Capture the cell that displays the provided text and extract its (x, y) central coordinate. 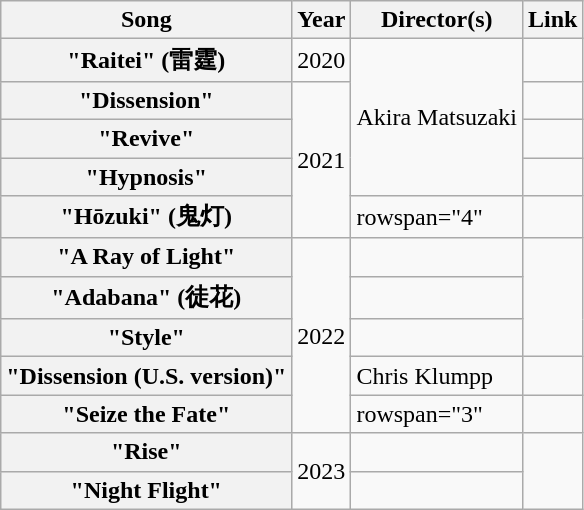
Chris Klumpp (437, 376)
"Dissension" (146, 100)
"A Ray of Light" (146, 257)
Director(s) (437, 20)
rowspan="3" (437, 414)
"Hōzuki" (鬼灯) (146, 218)
"Night Flight" (146, 490)
rowspan="4" (437, 218)
"Raitei" (雷霆) (146, 60)
"Adabana" (徒花) (146, 298)
Akira Matsuzaki (437, 118)
2022 (322, 336)
2020 (322, 60)
2021 (322, 160)
"Rise" (146, 452)
2023 (322, 471)
Year (322, 20)
"Style" (146, 338)
"Revive" (146, 138)
Link (553, 20)
"Seize the Fate" (146, 414)
Song (146, 20)
"Dissension (U.S. version)" (146, 376)
"Hypnosis" (146, 177)
